Scan for the cell matching the given text and deliver its (X, Y) coordinate at center. 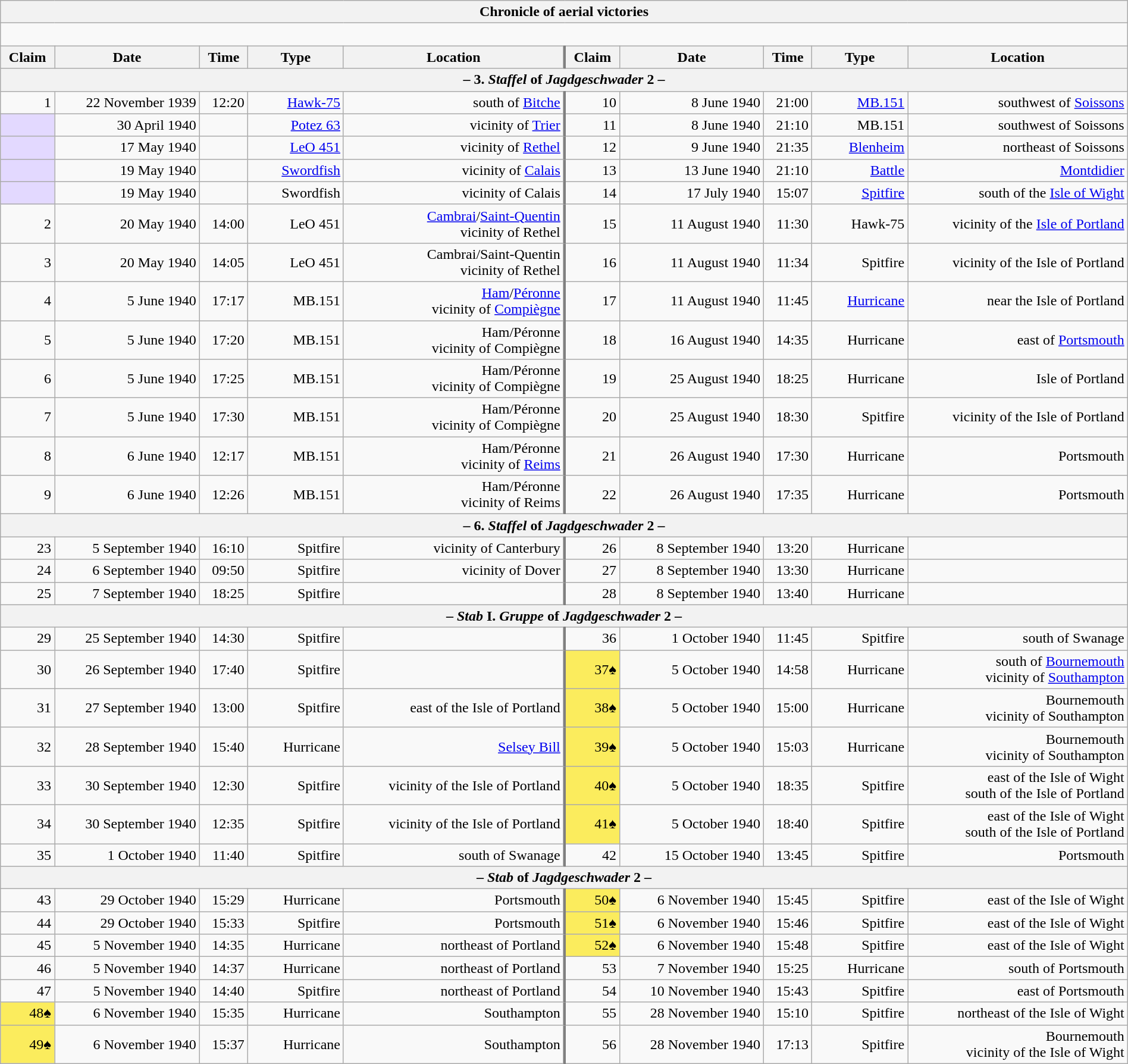
5 September 1940 (127, 548)
23 (27, 548)
12:20 (224, 102)
15 October 1940 (692, 855)
– 3. Staffel of Jagdgeschwader 2 – (564, 80)
54 (593, 991)
43 (27, 900)
27 September 1940 (127, 708)
– Stab of Jagdgeschwader 2 – (564, 878)
30 April 1940 (127, 125)
14:40 (224, 991)
49♠ (27, 1044)
Bournemouthvicinity of the Isle of Wight (1018, 1044)
Selsey Bill (453, 746)
14 (593, 193)
21:00 (788, 102)
21 (593, 456)
Montdidier (1018, 170)
12:26 (224, 495)
25 (27, 593)
30 (27, 669)
24 (27, 571)
17 May 1940 (127, 148)
28 September 1940 (127, 746)
15:46 (788, 923)
10 November 1940 (692, 991)
vicinity of Trier (453, 125)
17:40 (224, 669)
13:30 (788, 571)
51♠ (593, 923)
10 (593, 102)
38♠ (593, 708)
16 (593, 262)
13:00 (224, 708)
42 (593, 855)
15:45 (788, 900)
15 (593, 224)
vicinity of Canterbury (453, 548)
13 (593, 170)
47 (27, 991)
41♠ (593, 824)
northeast of Soissons (1018, 148)
17 July 1940 (692, 193)
15:00 (788, 708)
11 (593, 125)
Battle (860, 170)
14:30 (224, 639)
south of Bournemouthvicinity of Southampton (1018, 669)
45 (27, 946)
7 September 1940 (127, 593)
13:40 (788, 593)
17:35 (788, 495)
52♠ (593, 946)
17:13 (788, 1044)
32 (27, 746)
34 (27, 824)
12:35 (224, 824)
14:05 (224, 262)
15:37 (224, 1044)
46 (27, 968)
15:35 (224, 1013)
50♠ (593, 900)
16:10 (224, 548)
1 (27, 102)
east of the Isle of Portland (453, 708)
8 (27, 456)
25 September 1940 (127, 639)
35 (27, 855)
13:45 (788, 855)
12:30 (224, 786)
37♠ (593, 669)
16 August 1940 (692, 339)
near the Isle of Portland (1018, 301)
9 (27, 495)
18:40 (788, 824)
20 (593, 418)
13 June 1940 (692, 170)
7 November 1940 (692, 968)
15:25 (788, 968)
15:40 (224, 746)
south of Portsmouth (1018, 968)
7 (27, 418)
Blenheim (860, 148)
6 (27, 378)
south of Bitche (453, 102)
14:58 (788, 669)
vicinity of Dover (453, 571)
27 (593, 571)
15:48 (788, 946)
south of the Isle of Wight (1018, 193)
Potez 63 (295, 125)
29 (27, 639)
53 (593, 968)
12 (593, 148)
Isle of Portland (1018, 378)
33 (27, 786)
22 (593, 495)
– Stab I. Gruppe of Jagdgeschwader 2 – (564, 616)
15:10 (788, 1013)
39♠ (593, 746)
56 (593, 1044)
09:50 (224, 571)
northeast of the Isle of Wight (1018, 1013)
14:00 (224, 224)
19 (593, 378)
17 (593, 301)
48♠ (27, 1013)
2 (27, 224)
6 September 1940 (127, 571)
22 November 1939 (127, 102)
14:37 (224, 968)
36 (593, 639)
11:40 (224, 855)
13:20 (788, 548)
9 June 1940 (692, 148)
26 September 1940 (127, 669)
vicinity of Rethel (453, 148)
11:34 (788, 262)
15:29 (224, 900)
15:43 (788, 991)
40♠ (593, 786)
17:25 (224, 378)
Chronicle of aerial victories (564, 12)
11:30 (788, 224)
31 (27, 708)
28 (593, 593)
18 (593, 339)
15:07 (788, 193)
15:33 (224, 923)
12:17 (224, 456)
– 6. Staffel of Jagdgeschwader 2 – (564, 525)
44 (27, 923)
4 (27, 301)
17:17 (224, 301)
5 (27, 339)
55 (593, 1013)
26 (593, 548)
18:30 (788, 418)
15:03 (788, 746)
21:35 (788, 148)
17:20 (224, 339)
18:35 (788, 786)
3 (27, 262)
